Detect which cell encompasses the target text, then output its (X, Y) center coordinate. 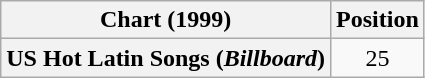
Chart (1999) (166, 20)
25 (378, 58)
US Hot Latin Songs (Billboard) (166, 58)
Position (378, 20)
